Capture the cell that displays the provided text and extract its [x, y] central coordinate. 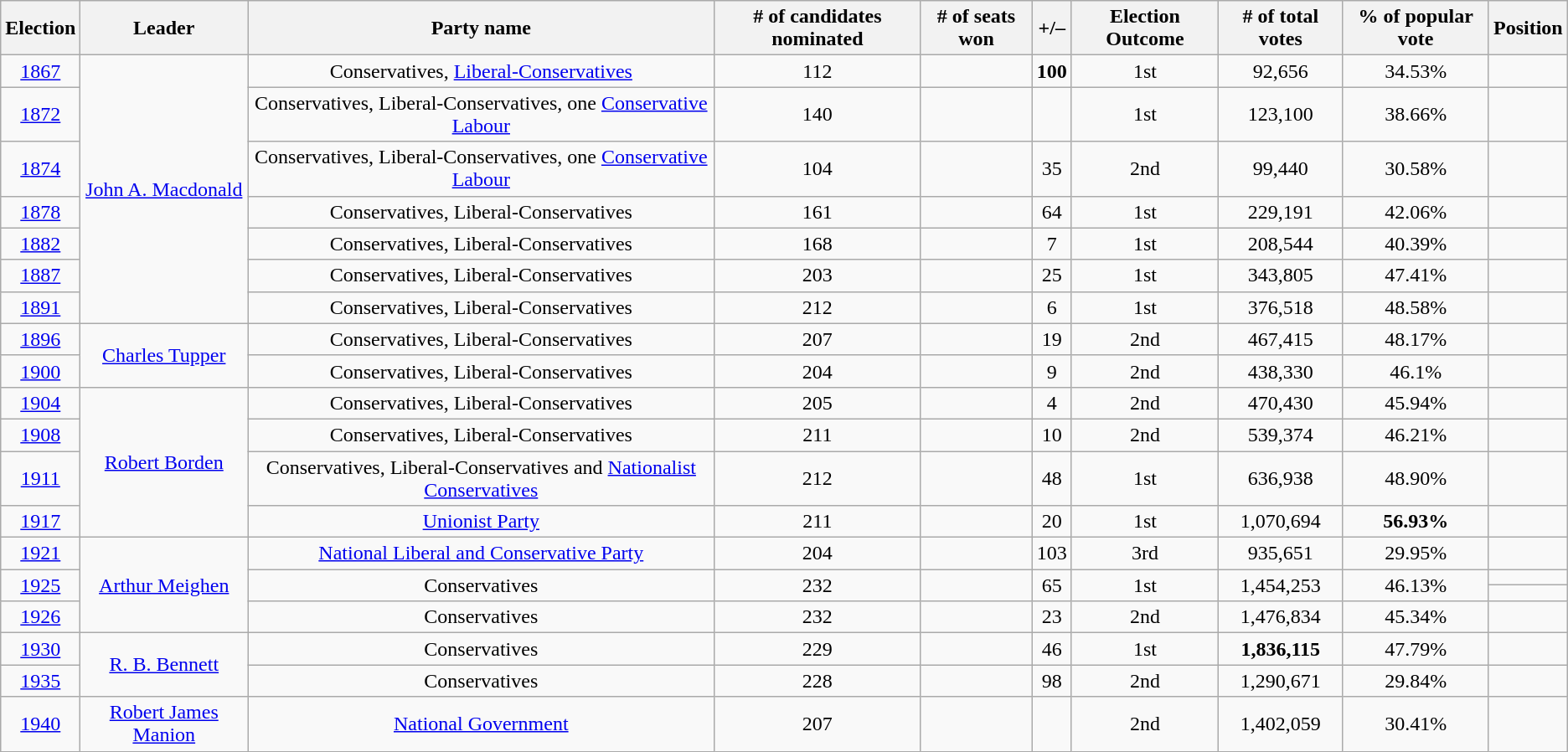
99,440 [1281, 169]
1926 [40, 617]
100 [1052, 71]
98 [1052, 681]
1,290,671 [1281, 681]
40.39% [1416, 244]
1930 [40, 649]
203 [818, 276]
1908 [40, 435]
19 [1052, 339]
30.58% [1416, 169]
376,518 [1281, 307]
470,430 [1281, 403]
1935 [40, 681]
46.21% [1416, 435]
48.58% [1416, 307]
29.84% [1416, 681]
Robert Borden [164, 462]
123,100 [1281, 114]
3rd [1144, 554]
29.95% [1416, 554]
1887 [40, 276]
46 [1052, 649]
Conservatives, Liberal-Conservatives and Nationalist Conservatives [481, 477]
935,651 [1281, 554]
Party name [481, 28]
42.06% [1416, 212]
47.79% [1416, 649]
45.94% [1416, 403]
438,330 [1281, 371]
R. B. Bennett [164, 665]
1878 [40, 212]
% of popular vote [1416, 28]
47.41% [1416, 276]
1925 [40, 585]
23 [1052, 617]
Robert James Manion [164, 724]
46.1% [1416, 371]
1872 [40, 114]
1,454,253 [1281, 585]
1911 [40, 477]
Unionist Party [481, 522]
1900 [40, 371]
John A. Macdonald [164, 189]
161 [818, 212]
1,070,694 [1281, 522]
30.41% [1416, 724]
229 [818, 649]
46.13% [1416, 585]
229,191 [1281, 212]
56.93% [1416, 522]
+/– [1052, 28]
Election [40, 28]
35 [1052, 169]
168 [818, 244]
Leader [164, 28]
1891 [40, 307]
10 [1052, 435]
1874 [40, 169]
1,836,115 [1281, 649]
38.66% [1416, 114]
Position [1528, 28]
National Government [481, 724]
7 [1052, 244]
539,374 [1281, 435]
1917 [40, 522]
48.17% [1416, 339]
Charles Tupper [164, 355]
1867 [40, 71]
34.53% [1416, 71]
25 [1052, 276]
64 [1052, 212]
45.34% [1416, 617]
140 [818, 114]
48.90% [1416, 477]
228 [818, 681]
1940 [40, 724]
Election Outcome [1144, 28]
205 [818, 403]
65 [1052, 585]
1896 [40, 339]
343,805 [1281, 276]
636,938 [1281, 477]
1921 [40, 554]
208,544 [1281, 244]
1882 [40, 244]
National Liberal and Conservative Party [481, 554]
20 [1052, 522]
Arthur Meighen [164, 585]
1904 [40, 403]
1,402,059 [1281, 724]
1,476,834 [1281, 617]
6 [1052, 307]
92,656 [1281, 71]
4 [1052, 403]
48 [1052, 477]
# of seats won [977, 28]
103 [1052, 554]
# of candidates nominated [818, 28]
112 [818, 71]
9 [1052, 371]
467,415 [1281, 339]
104 [818, 169]
# of total votes [1281, 28]
